Output the [X, Y] coordinate of the center of the cell containing the given text.  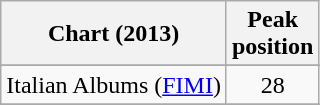
28 [272, 85]
Peakposition [272, 34]
Italian Albums (FIMI) [114, 85]
Chart (2013) [114, 34]
